Locate the cell with the specified text and output its (X, Y) center coordinate. 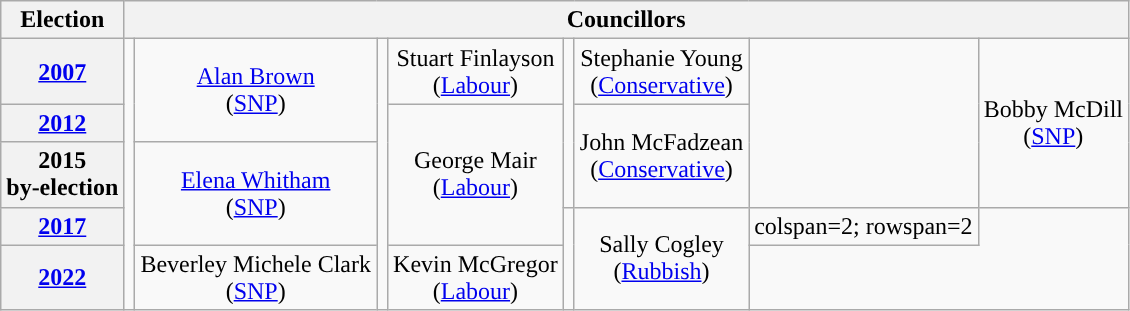
John McFadzean(Conservative) (661, 156)
colspan=2; rowspan=2 (864, 226)
Beverley Michele Clark(SNP) (256, 278)
Alan Brown(SNP) (256, 90)
Bobby McDill(SNP) (1053, 123)
Stuart Finlayson(Labour) (476, 72)
2012 (62, 123)
Elena Whitham(SNP) (256, 194)
Councillors (626, 20)
2017 (62, 226)
2022 (62, 278)
2007 (62, 72)
Sally Cogley(Rubbish) (661, 258)
Election (62, 20)
George Mair(Labour) (476, 174)
2015by-election (62, 174)
Stephanie Young(Conservative) (661, 72)
Kevin McGregor(Labour) (476, 278)
